Scan for the cell matching the given text and deliver its (X, Y) coordinate at center. 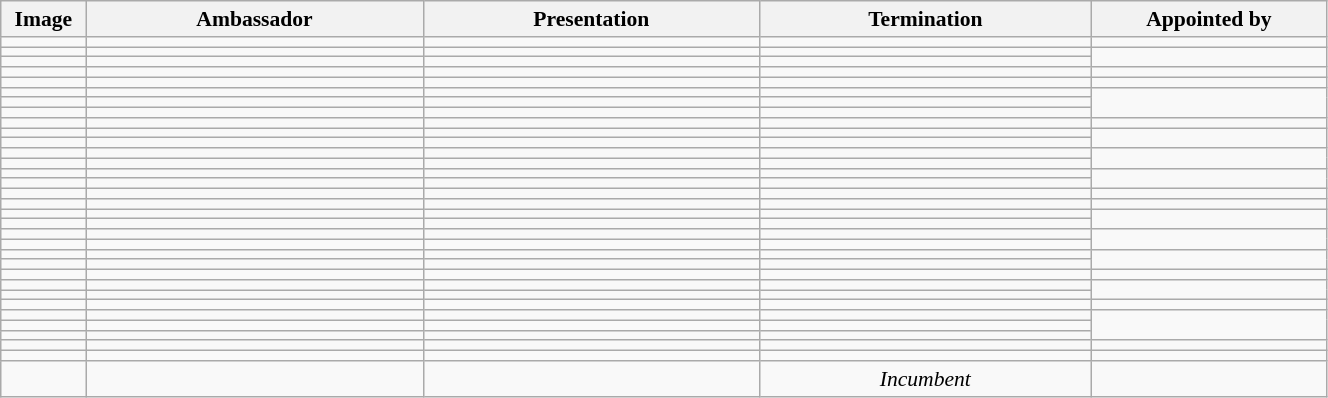
Appointed by (1208, 19)
Termination (925, 19)
Incumbent (925, 379)
Presentation (591, 19)
Ambassador (254, 19)
Image (44, 19)
